Identify which cell holds the provided text, then report its (x, y) central coordinate. 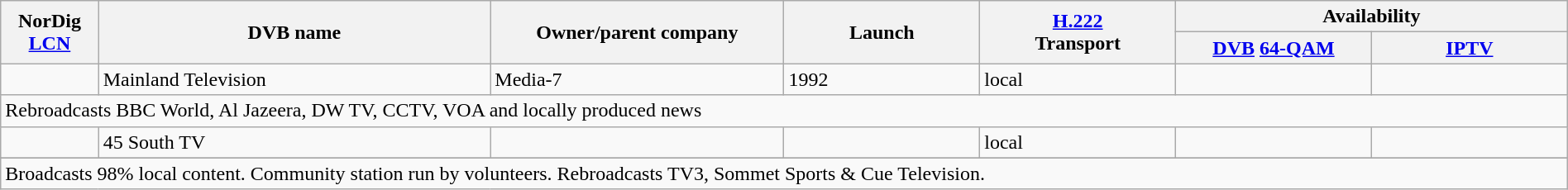
Broadcasts 98% local content. Community station run by volunteers. Rebroadcasts TV3, Sommet Sports & Cue Television. (784, 173)
H.222Transport (1078, 32)
IPTV (1469, 48)
1992 (882, 79)
Owner/parent company (637, 32)
45 South TV (294, 142)
Rebroadcasts BBC World, Al Jazeera, DW TV, CCTV, VOA and locally produced news (784, 111)
Media-7 (637, 79)
Launch (882, 32)
DVB name (294, 32)
Mainland Television (294, 79)
NorDigLCN (50, 32)
DVB 64-QAM (1274, 48)
Availability (1372, 17)
